Extract the [X, Y] coordinate from the center of the cell holding the provided text.  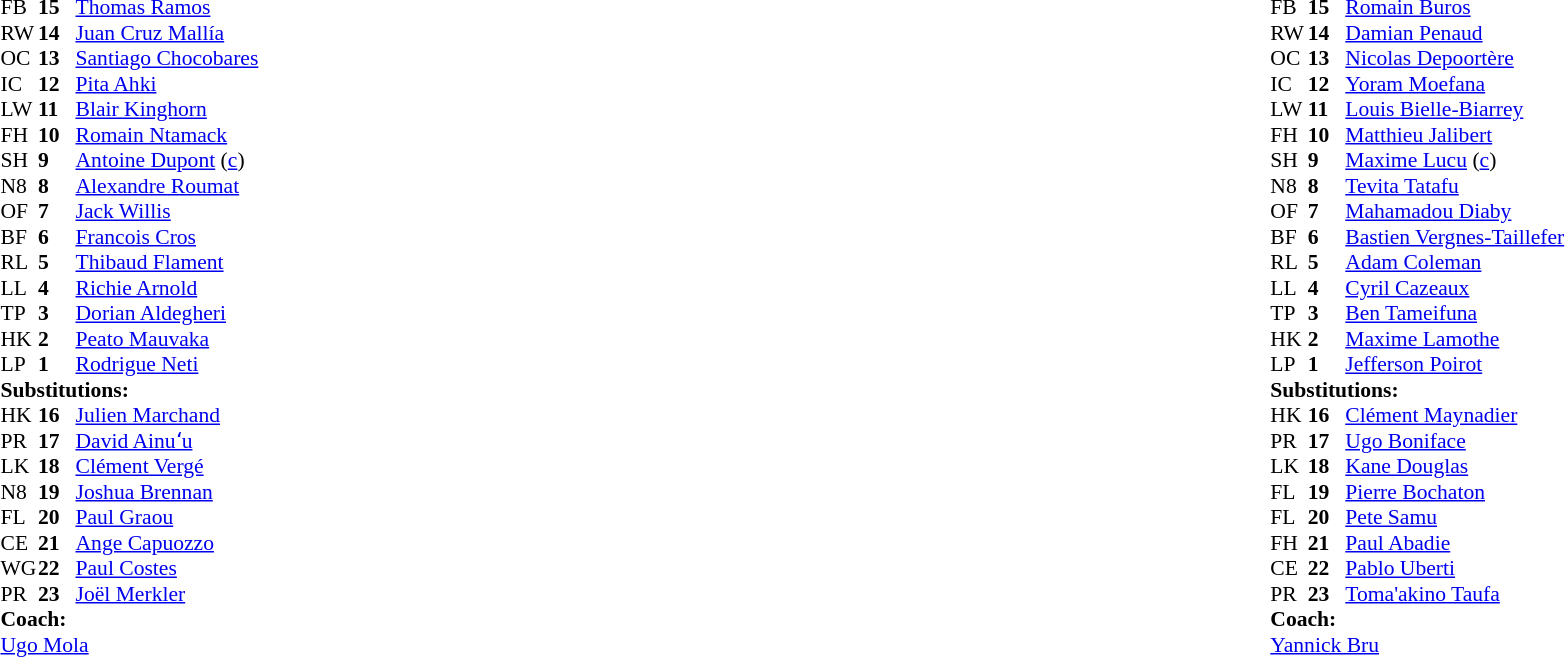
Maxime Lamothe [1454, 339]
Paul Abadie [1454, 543]
Julien Marchand [168, 415]
Blair Kinghorn [168, 109]
Nicolas Depoortère [1454, 59]
Damian Penaud [1454, 33]
Rodrigue Neti [168, 365]
Ben Tameifuna [1454, 313]
Pete Samu [1454, 517]
Joshua Brennan [168, 492]
David Ainuʻu [168, 441]
Clément Vergé [168, 467]
Bastien Vergnes-Taillefer [1454, 237]
Jack Willis [168, 211]
Francois Cros [168, 237]
Adam Coleman [1454, 263]
Yoram Moefana [1454, 84]
Louis Bielle-Biarrey [1454, 109]
Richie Arnold [168, 288]
Pierre Bochaton [1454, 492]
Antoine Dupont (c) [168, 161]
Pablo Uberti [1454, 569]
WG [19, 569]
Matthieu Jalibert [1454, 135]
Clément Maynadier [1454, 415]
Thibaud Flament [168, 263]
Ange Capuozzo [168, 543]
Paul Graou [168, 517]
Jefferson Poirot [1454, 365]
Toma'akino Taufa [1454, 594]
Juan Cruz Mallía [168, 33]
Paul Costes [168, 569]
Kane Douglas [1454, 467]
Ugo Boniface [1454, 441]
Joël Merkler [168, 594]
Mahamadou Diaby [1454, 211]
Santiago Chocobares [168, 59]
Pita Ahki [168, 84]
Maxime Lucu (c) [1454, 161]
Romain Ntamack [168, 135]
Alexandre Roumat [168, 186]
Tevita Tatafu [1454, 186]
Peato Mauvaka [168, 339]
Cyril Cazeaux [1454, 288]
Dorian Aldegheri [168, 313]
